Capture the cell that displays the provided text and extract its [x, y] central coordinate. 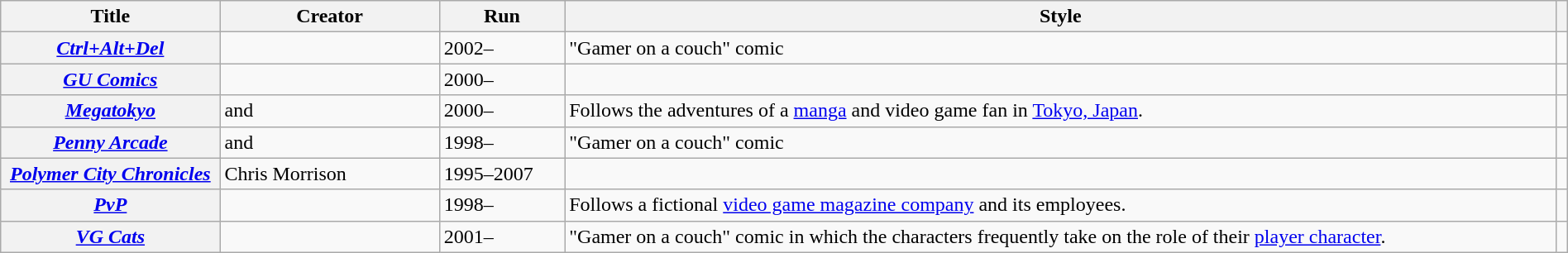
PvP [111, 205]
Title [111, 17]
Penny Arcade [111, 142]
Megatokyo [111, 111]
Follows a fictional video game magazine company and its employees. [1060, 205]
2001– [502, 236]
GU Comics [111, 79]
Chris Morrison [329, 174]
Style [1060, 17]
"Gamer on a couch" comic in which the characters frequently take on the role of their player character. [1060, 236]
VG Cats [111, 236]
2002– [502, 48]
Run [502, 17]
Creator [329, 17]
Polymer City Chronicles [111, 174]
Ctrl+Alt+Del [111, 48]
Follows the adventures of a manga and video game fan in Tokyo, Japan. [1060, 111]
1995–2007 [502, 174]
